Search for the cell housing the specified text and yield its [x, y] center coordinate. 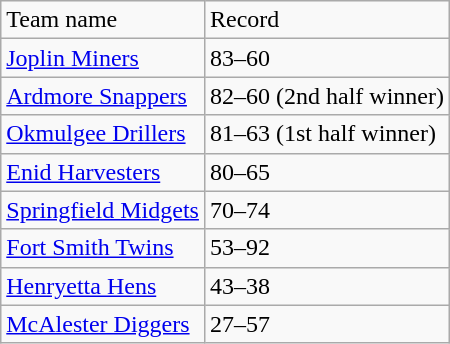
McAlester Diggers [103, 324]
Fort Smith Twins [103, 248]
81–63 (1st half winner) [326, 134]
70–74 [326, 210]
83–60 [326, 58]
53–92 [326, 248]
27–57 [326, 324]
82–60 (2nd half winner) [326, 96]
Okmulgee Drillers [103, 134]
Record [326, 20]
43–38 [326, 286]
Ardmore Snappers [103, 96]
Henryetta Hens [103, 286]
Team name [103, 20]
Enid Harvesters [103, 172]
Springfield Midgets [103, 210]
Joplin Miners [103, 58]
80–65 [326, 172]
